Extract the [x, y] coordinate from the center of the cell holding the provided text.  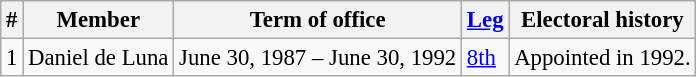
Leg [486, 20]
June 30, 1987 – June 30, 1992 [318, 58]
Term of office [318, 20]
Daniel de Luna [98, 58]
# [12, 20]
Appointed in 1992. [602, 58]
1 [12, 58]
8th [486, 58]
Member [98, 20]
Electoral history [602, 20]
